Search for the cell housing the specified text and yield its (X, Y) center coordinate. 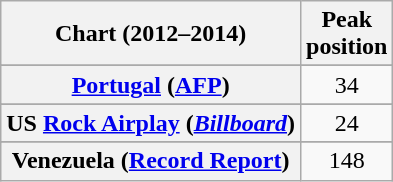
Chart (2012–2014) (151, 34)
148 (347, 161)
US Rock Airplay (Billboard) (151, 123)
Peakposition (347, 34)
24 (347, 123)
34 (347, 85)
Portugal (AFP) (151, 85)
Venezuela (Record Report) (151, 161)
